Determine the [x, y] coordinate at the center of the cell enclosing the given text.  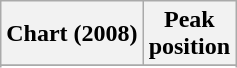
Peakposition [189, 34]
Chart (2008) [72, 34]
